Output the [X, Y] coordinate of the center of the cell containing the given text.  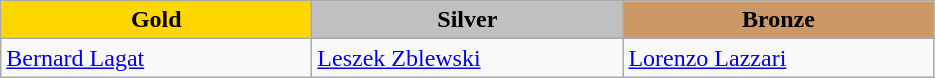
Lorenzo Lazzari [778, 58]
Silver [468, 20]
Gold [156, 20]
Leszek Zblewski [468, 58]
Bernard Lagat [156, 58]
Bronze [778, 20]
